For the text-containing cell, return its midpoint in [X, Y] coordinate format. 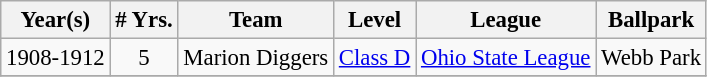
Year(s) [56, 20]
Class D [375, 58]
Level [375, 20]
League [506, 20]
Ballpark [652, 20]
Webb Park [652, 58]
Team [256, 20]
# Yrs. [144, 20]
Ohio State League [506, 58]
5 [144, 58]
1908-1912 [56, 58]
Marion Diggers [256, 58]
